Determine the [x, y] coordinate at the center of the cell enclosing the given text.  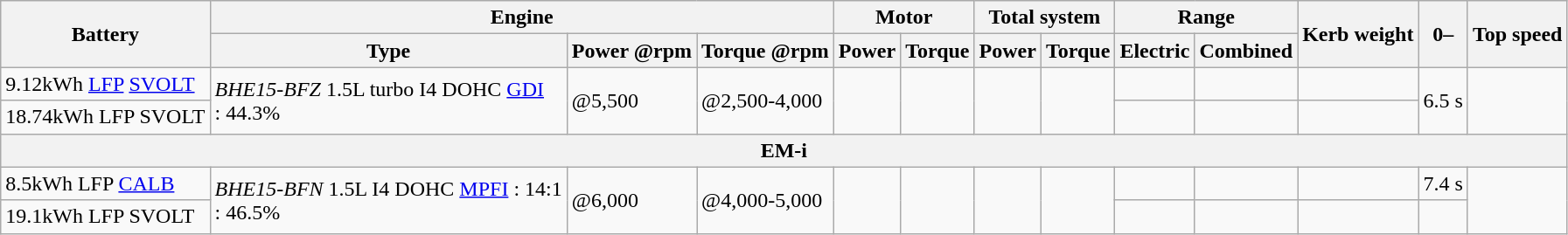
Battery [105, 34]
Range [1207, 17]
Total system [1044, 17]
Engine [521, 17]
Electric [1154, 51]
Motor [904, 17]
Combined [1246, 51]
Kerb weight [1358, 34]
@4,000-5,000 [764, 200]
BHE15-BFN 1.5L I4 DOHC MPFI : 14:1: 46.5% [388, 200]
19.1kWh LFP SVOLT [105, 217]
6.5 s [1443, 100]
Type [388, 51]
@5,500 [631, 100]
@6,000 [631, 200]
BHE15-BFZ 1.5L turbo I4 DOHC GDI: 44.3% [388, 100]
Torque @rpm [764, 51]
7.4 s [1443, 183]
0– [1443, 34]
9.12kWh LFP SVOLT [105, 84]
@2,500-4,000 [764, 100]
Top speed [1517, 34]
EM-i [784, 150]
Power @rpm [631, 51]
8.5kWh LFP CALB [105, 183]
18.74kWh LFP SVOLT [105, 117]
